Identify which cell holds the provided text, then report its (X, Y) central coordinate. 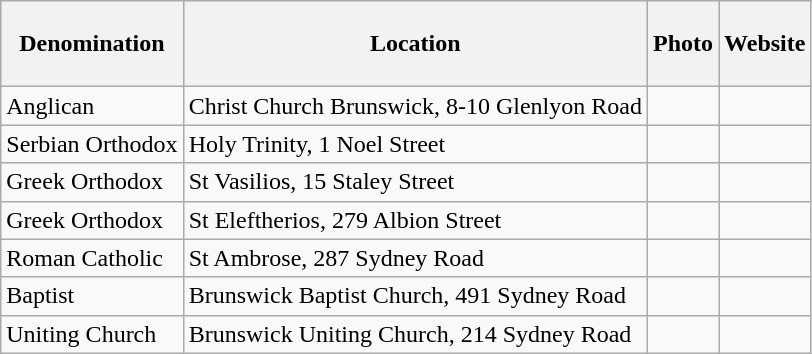
Website (765, 44)
Christ Church Brunswick, 8-10 Glenlyon Road (415, 106)
St Ambrose, 287 Sydney Road (415, 258)
Anglican (92, 106)
Roman Catholic (92, 258)
Location (415, 44)
St Eleftherios, 279 Albion Street (415, 220)
Photo (682, 44)
Denomination (92, 44)
St Vasilios, 15 Staley Street (415, 182)
Holy Trinity, 1 Noel Street (415, 144)
Baptist (92, 296)
Uniting Church (92, 334)
Brunswick Baptist Church, 491 Sydney Road (415, 296)
Serbian Orthodox (92, 144)
Brunswick Uniting Church, 214 Sydney Road (415, 334)
